Provide the (x, y) coordinate of the cell's center where the given text is located.  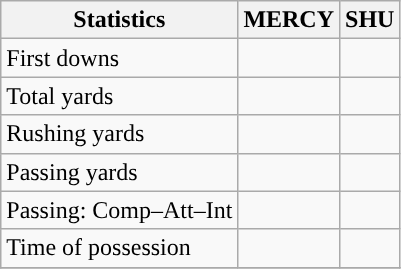
Statistics (120, 20)
First downs (120, 58)
MERCY (289, 20)
Total yards (120, 96)
Passing yards (120, 172)
SHU (370, 20)
Rushing yards (120, 134)
Time of possession (120, 248)
Passing: Comp–Att–Int (120, 210)
